Output the [x, y] coordinate of the center of the cell containing the given text.  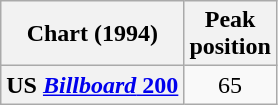
Chart (1994) [92, 34]
Peak position [230, 34]
US Billboard 200 [92, 85]
65 [230, 85]
